Scan for the cell matching the given text and deliver its (X, Y) coordinate at center. 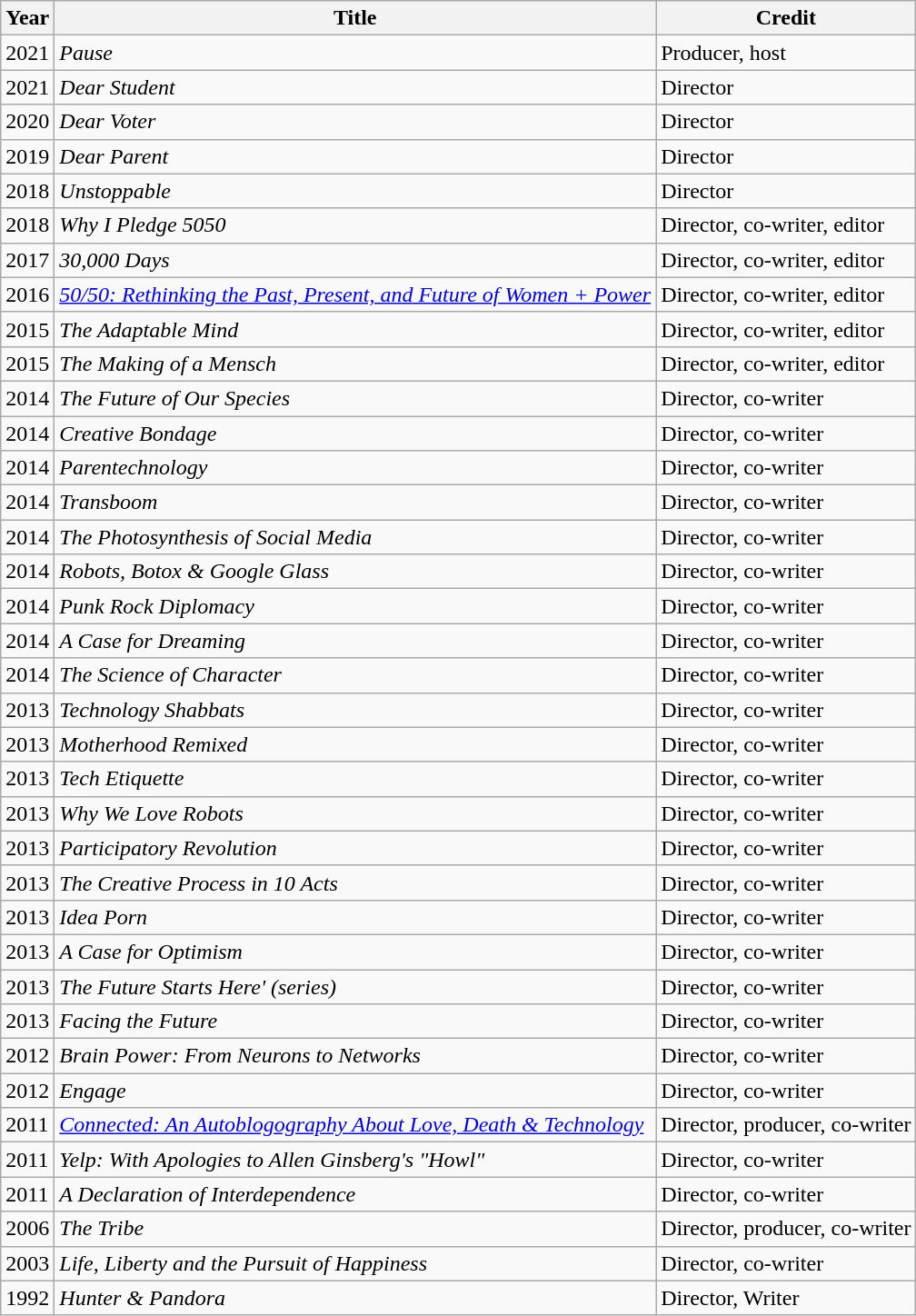
1992 (27, 1298)
Participatory Revolution (355, 848)
2006 (27, 1229)
A Case for Optimism (355, 952)
2017 (27, 260)
Parentechnology (355, 468)
Facing the Future (355, 1022)
Unstoppable (355, 191)
The Making of a Mensch (355, 364)
The Adaptable Mind (355, 329)
Why We Love Robots (355, 813)
Life, Liberty and the Pursuit of Happiness (355, 1263)
Dear Parent (355, 156)
Pause (355, 53)
2020 (27, 122)
The Creative Process in 10 Acts (355, 882)
2019 (27, 156)
Transboom (355, 503)
The Tribe (355, 1229)
50/50: Rethinking the Past, Present, and Future of Women + Power (355, 294)
Idea Porn (355, 917)
Director, Writer (786, 1298)
30,000 Days (355, 260)
Technology Shabbats (355, 710)
Why I Pledge 5050 (355, 225)
Punk Rock Diplomacy (355, 606)
Connected: An Autoblogography About Love, Death & Technology (355, 1125)
Title (355, 18)
Engage (355, 1091)
A Declaration of Interdependence (355, 1194)
Year (27, 18)
Credit (786, 18)
Creative Bondage (355, 434)
The Photosynthesis of Social Media (355, 537)
Brain Power: From Neurons to Networks (355, 1056)
The Future of Our Species (355, 398)
Dear Voter (355, 122)
Tech Etiquette (355, 779)
Dear Student (355, 87)
Producer, host (786, 53)
A Case for Dreaming (355, 641)
Yelp: With Apologies to Allen Ginsberg's "Howl" (355, 1160)
2003 (27, 1263)
The Science of Character (355, 675)
Robots, Botox & Google Glass (355, 572)
Motherhood Remixed (355, 744)
2016 (27, 294)
The Future Starts Here' (series) (355, 986)
Hunter & Pandora (355, 1298)
